Capture the cell that displays the provided text and extract its [X, Y] central coordinate. 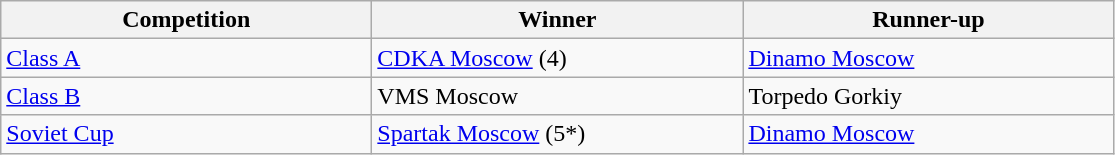
VMS Moscow [558, 96]
Soviet Cup [186, 134]
Class B [186, 96]
Winner [558, 20]
Torpedo Gorkiy [928, 96]
Runner-up [928, 20]
CDKA Moscow (4) [558, 58]
Spartak Moscow (5*) [558, 134]
Competition [186, 20]
Class A [186, 58]
